Determine the [x, y] coordinate at the center of the cell enclosing the given text.  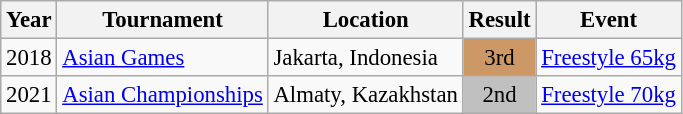
2nd [500, 95]
Asian Championships [162, 95]
Tournament [162, 20]
Freestyle 65kg [608, 58]
3rd [500, 58]
Jakarta, Indonesia [366, 58]
Result [500, 20]
Freestyle 70kg [608, 95]
Event [608, 20]
Asian Games [162, 58]
Year [29, 20]
2021 [29, 95]
Almaty, Kazakhstan [366, 95]
2018 [29, 58]
Location [366, 20]
